Scan for the cell matching the given text and deliver its [x, y] coordinate at center. 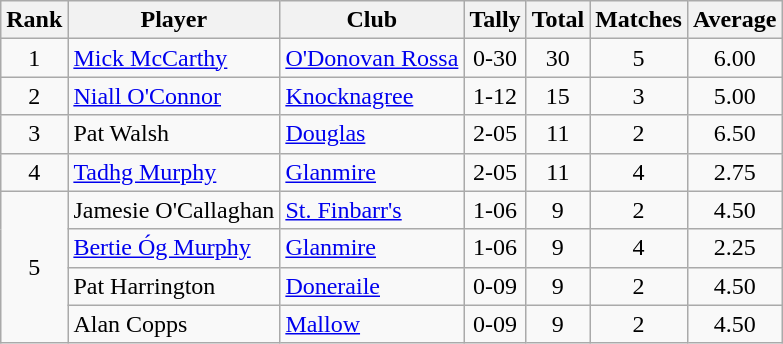
Douglas [372, 134]
Niall O'Connor [174, 96]
30 [558, 58]
Bertie Óg Murphy [174, 248]
0-30 [495, 58]
Club [372, 20]
O'Donovan Rossa [372, 58]
Average [734, 20]
Player [174, 20]
Mallow [372, 324]
Pat Harrington [174, 286]
Knocknagree [372, 96]
6.00 [734, 58]
Mick McCarthy [174, 58]
Jamesie O'Callaghan [174, 210]
Total [558, 20]
Doneraile [372, 286]
1 [34, 58]
2.75 [734, 172]
1-12 [495, 96]
Tadhg Murphy [174, 172]
2.25 [734, 248]
St. Finbarr's [372, 210]
Tally [495, 20]
6.50 [734, 134]
Pat Walsh [174, 134]
5.00 [734, 96]
Alan Copps [174, 324]
Matches [639, 20]
Rank [34, 20]
15 [558, 96]
